Pinpoint the cell where the given text exists, returning its [X, Y] midpoint coordinate. 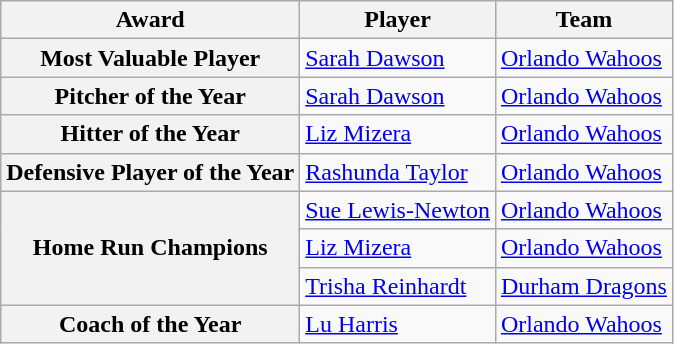
Rashunda Taylor [398, 172]
Durham Dragons [584, 286]
Trisha Reinhardt [398, 286]
Coach of the Year [150, 324]
Pitcher of the Year [150, 96]
Lu Harris [398, 324]
Home Run Champions [150, 248]
Most Valuable Player [150, 58]
Player [398, 20]
Sue Lewis-Newton [398, 210]
Team [584, 20]
Award [150, 20]
Defensive Player of the Year [150, 172]
Hitter of the Year [150, 134]
